Find where the given text appears and provide that cell's center as (X, Y) coordinate. 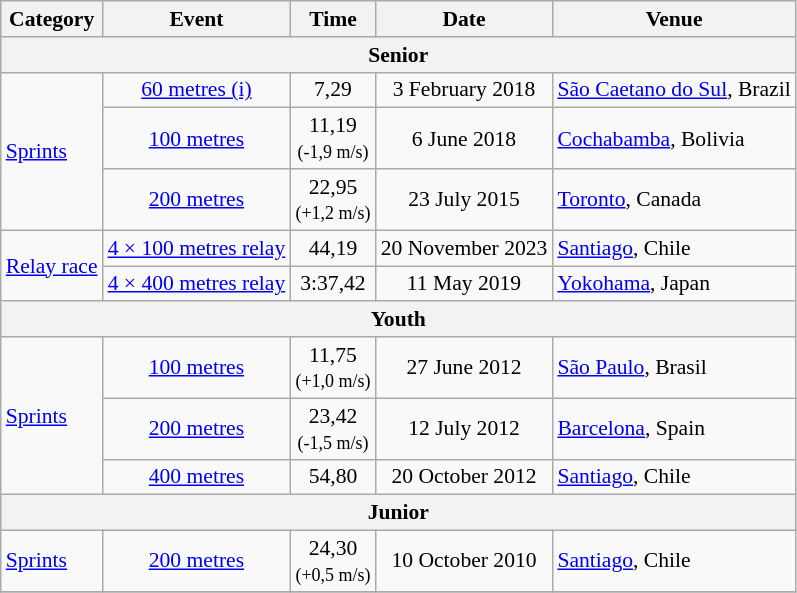
20 October 2012 (464, 477)
24,30(+0,5 m/s) (332, 562)
Youth (398, 320)
Junior (398, 513)
27 June 2012 (464, 368)
Event (197, 19)
44,19 (332, 248)
60 metres (i) (197, 90)
Barcelona, Spain (674, 428)
Venue (674, 19)
3:37,42 (332, 284)
20 November 2023 (464, 248)
3 February 2018 (464, 90)
54,80 (332, 477)
11 May 2019 (464, 284)
7,29 (332, 90)
4 × 400 metres relay (197, 284)
Relay race (52, 266)
Category (52, 19)
400 metres (197, 477)
4 × 100 metres relay (197, 248)
Toronto, Canada (674, 200)
11,19 (-1,9 m/s) (332, 138)
São Caetano do Sul, Brazil (674, 90)
6 June 2018 (464, 138)
Time (332, 19)
23,42(-1,5 m/s) (332, 428)
11,75(+1,0 m/s) (332, 368)
23 July 2015 (464, 200)
Yokohama, Japan (674, 284)
22,95 (+1,2 m/s) (332, 200)
São Paulo, Brasil (674, 368)
Cochabamba, Bolivia (674, 138)
12 July 2012 (464, 428)
Senior (398, 55)
Date (464, 19)
10 October 2010 (464, 562)
